Locate the cell with the specified text and output its [x, y] center coordinate. 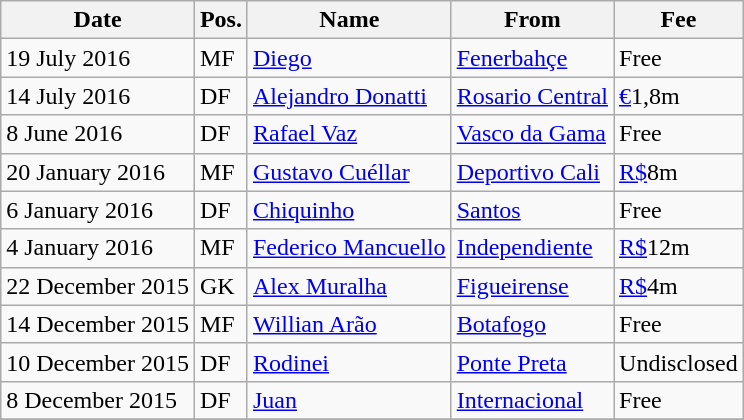
Rodinei [349, 362]
Internacional [532, 400]
Independiente [532, 248]
Pos. [220, 20]
22 December 2015 [98, 286]
19 July 2016 [98, 58]
8 December 2015 [98, 400]
From [532, 20]
R$8m [679, 172]
Botafogo [532, 324]
Willian Arão [349, 324]
Juan [349, 400]
20 January 2016 [98, 172]
14 July 2016 [98, 96]
R$4m [679, 286]
6 January 2016 [98, 210]
R$12m [679, 248]
Date [98, 20]
Diego [349, 58]
Alex Muralha [349, 286]
Santos [532, 210]
Fee [679, 20]
8 June 2016 [98, 134]
14 December 2015 [98, 324]
Rosario Central [532, 96]
Vasco da Gama [532, 134]
Undisclosed [679, 362]
Federico Mancuello [349, 248]
Ponte Preta [532, 362]
€1,8m [679, 96]
Name [349, 20]
Figueirense [532, 286]
Alejandro Donatti [349, 96]
4 January 2016 [98, 248]
Rafael Vaz [349, 134]
Fenerbahçe [532, 58]
10 December 2015 [98, 362]
GK [220, 286]
Chiquinho [349, 210]
Deportivo Cali [532, 172]
Gustavo Cuéllar [349, 172]
